Output the [X, Y] coordinate of the center of the cell containing the given text.  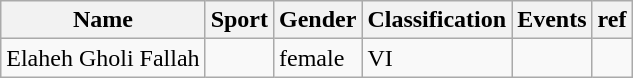
VI [437, 58]
female [318, 58]
Gender [318, 20]
Elaheh Gholi Fallah [103, 58]
Sport [239, 20]
Events [552, 20]
Classification [437, 20]
Name [103, 20]
ref [612, 20]
